Pinpoint the cell where the given text exists, returning its (x, y) midpoint coordinate. 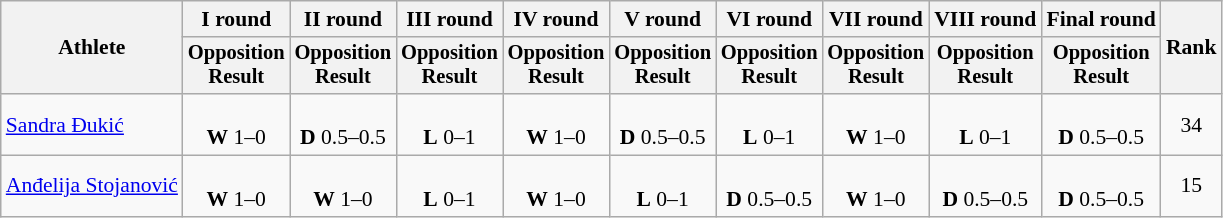
V round (662, 19)
I round (236, 19)
Sandra Đukić (92, 124)
Athlete (92, 48)
IV round (556, 19)
II round (344, 19)
34 (1192, 124)
Rank (1192, 48)
VII round (876, 19)
VIII round (985, 19)
Final round (1101, 19)
15 (1192, 186)
III round (450, 19)
Anđelija Stojanović (92, 186)
VI round (770, 19)
